Identify which cell holds the provided text, then report its (x, y) central coordinate. 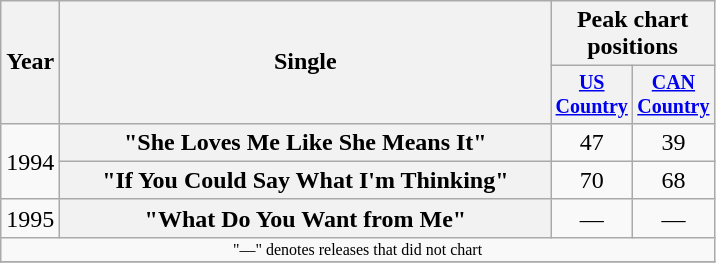
Single (306, 62)
1995 (30, 218)
70 (592, 180)
"If You Could Say What I'm Thinking" (306, 180)
"She Loves Me Like She Means It" (306, 142)
39 (674, 142)
"—" denotes releases that did not chart (358, 249)
1994 (30, 161)
CAN Country (674, 94)
47 (592, 142)
Peak chartpositions (632, 34)
68 (674, 180)
"What Do You Want from Me" (306, 218)
US Country (592, 94)
Year (30, 62)
